Search for the cell housing the specified text and yield its (x, y) center coordinate. 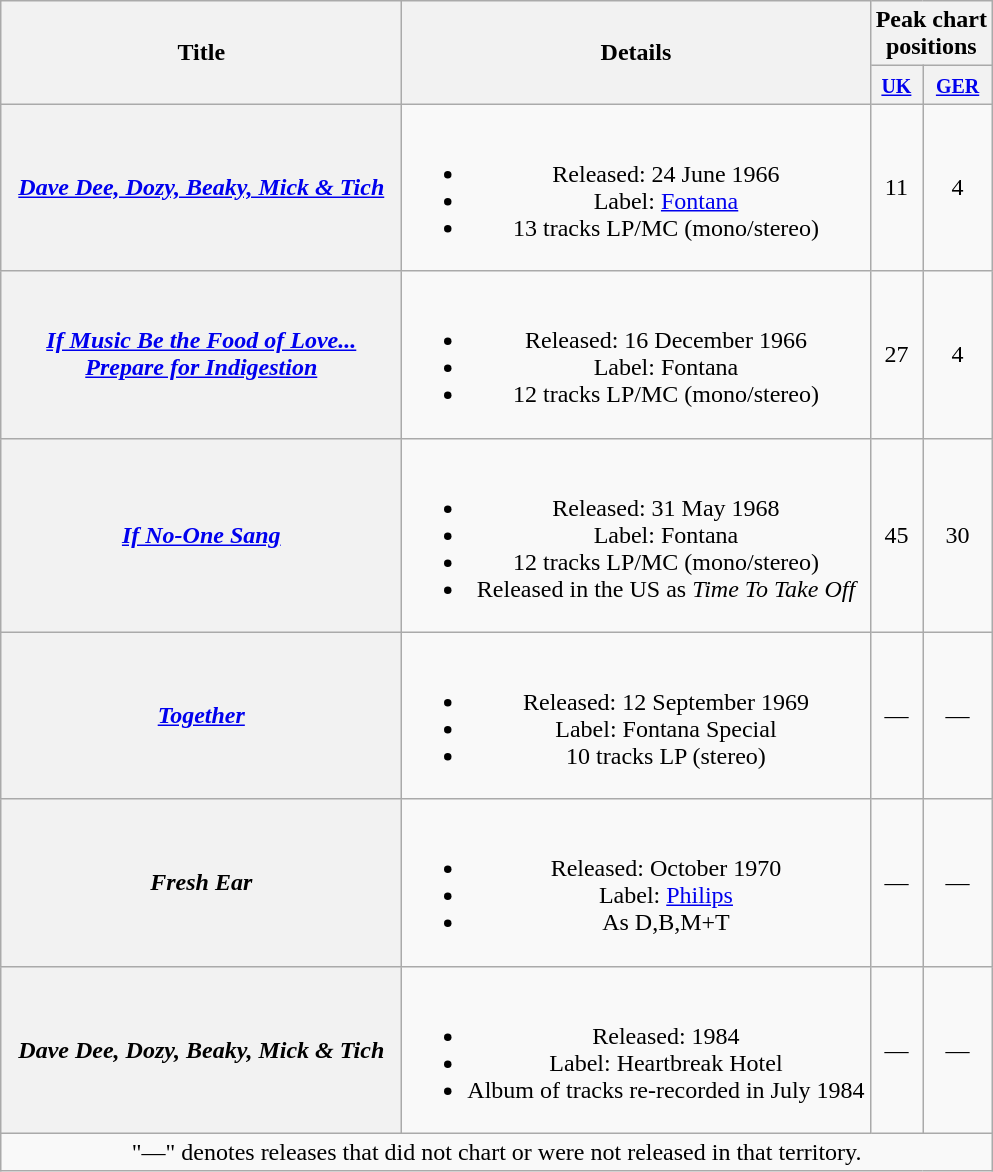
Released: 24 June 1966Label: Fontana13 tracks LP/MC (mono/stereo) (636, 188)
Released: 1984Label: Heartbreak HotelAlbum of tracks re-recorded in July 1984 (636, 1050)
If No-One Sang (202, 535)
45 (896, 535)
11 (896, 188)
Together (202, 716)
UK (896, 85)
Title (202, 52)
Released: 12 September 1969Label: Fontana Special10 tracks LP (stereo) (636, 716)
Peak chartpositions (931, 34)
Released: 16 December 1966 Label: Fontana12 tracks LP/MC (mono/stereo) (636, 354)
Released: 31 May 1968Label: Fontana12 tracks LP/MC (mono/stereo)Released in the US as Time To Take Off (636, 535)
Fresh Ear (202, 882)
Details (636, 52)
27 (896, 354)
If Music Be the Food of Love... Prepare for Indigestion (202, 354)
GER (958, 85)
30 (958, 535)
Released: October 1970Label: PhilipsAs D,B,M+T (636, 882)
"—" denotes releases that did not chart or were not released in that territory. (497, 1152)
